Output the (X, Y) coordinate of the center of the cell containing the given text.  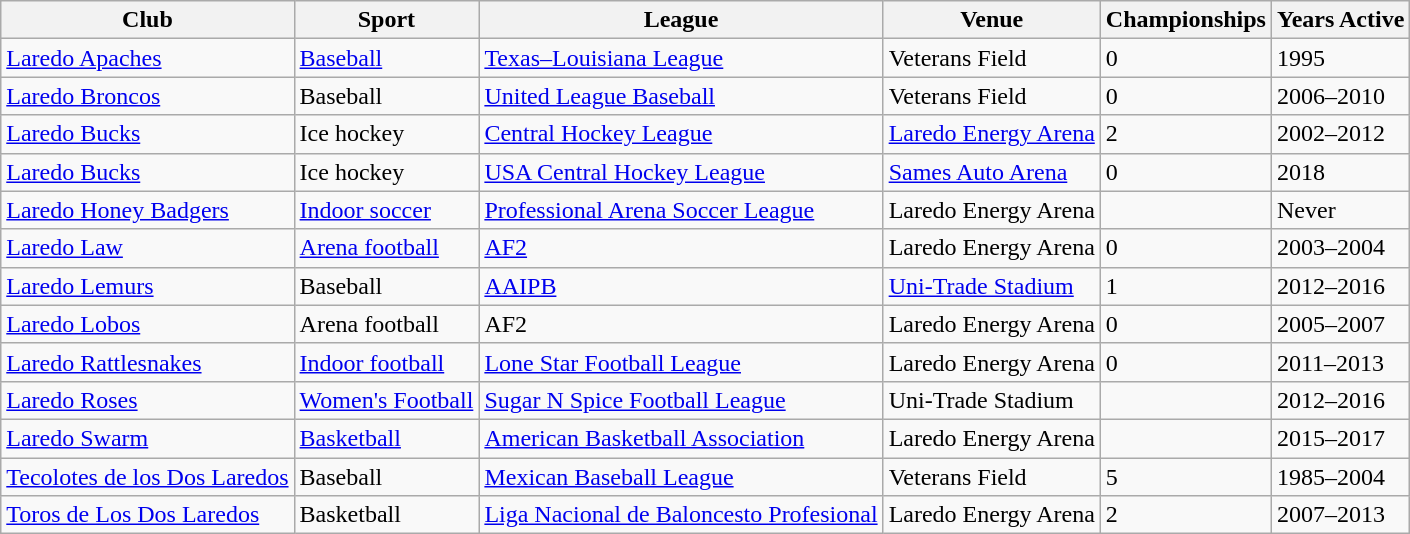
Indoor soccer (386, 210)
Texas–Louisiana League (681, 58)
5 (1186, 477)
Central Hockey League (681, 134)
Never (1340, 210)
Indoor football (386, 362)
Venue (992, 20)
2005–2007 (1340, 324)
Professional Arena Soccer League (681, 210)
Liga Nacional de Baloncesto Profesional (681, 515)
Women's Football (386, 400)
Toros de Los Dos Laredos (148, 515)
Laredo Lemurs (148, 286)
2018 (1340, 172)
2006–2010 (1340, 96)
Lone Star Football League (681, 362)
Sugar N Spice Football League (681, 400)
Laredo Broncos (148, 96)
AAIPB (681, 286)
Club (148, 20)
Sames Auto Arena (992, 172)
2011–2013 (1340, 362)
Laredo Lobos (148, 324)
2007–2013 (1340, 515)
Laredo Honey Badgers (148, 210)
American Basketball Association (681, 438)
Tecolotes de los Dos Laredos (148, 477)
League (681, 20)
Laredo Apaches (148, 58)
Sport (386, 20)
USA Central Hockey League (681, 172)
Championships (1186, 20)
1995 (1340, 58)
2002–2012 (1340, 134)
Laredo Law (148, 248)
Years Active (1340, 20)
United League Baseball (681, 96)
1 (1186, 286)
2015–2017 (1340, 438)
Mexican Baseball League (681, 477)
Laredo Roses (148, 400)
Laredo Swarm (148, 438)
2003–2004 (1340, 248)
Laredo Rattlesnakes (148, 362)
1985–2004 (1340, 477)
